Locate the cell with the specified text and output its [x, y] center coordinate. 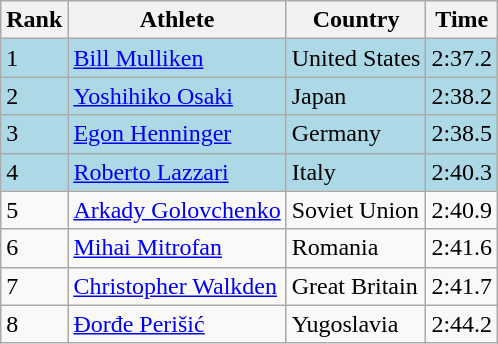
2:41.7 [462, 286]
Great Britain [356, 286]
Romania [356, 248]
1 [34, 58]
Germany [356, 134]
2:37.2 [462, 58]
Country [356, 20]
Rank [34, 20]
Arkady Golovchenko [177, 210]
Egon Henninger [177, 134]
2:38.2 [462, 96]
2:40.9 [462, 210]
Đorđe Perišić [177, 324]
Mihai Mitrofan [177, 248]
5 [34, 210]
Yugoslavia [356, 324]
2:40.3 [462, 172]
2:38.5 [462, 134]
4 [34, 172]
Christopher Walkden [177, 286]
8 [34, 324]
Soviet Union [356, 210]
Italy [356, 172]
Roberto Lazzari [177, 172]
Time [462, 20]
Bill Mulliken [177, 58]
Japan [356, 96]
Yoshihiko Osaki [177, 96]
3 [34, 134]
2:44.2 [462, 324]
7 [34, 286]
Athlete [177, 20]
2 [34, 96]
6 [34, 248]
United States [356, 58]
2:41.6 [462, 248]
